Find where the given text appears and provide that cell's center as (x, y) coordinate. 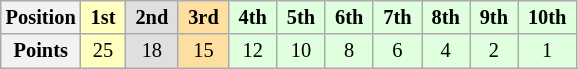
10th (547, 17)
15 (203, 51)
10 (301, 51)
7th (397, 17)
2 (494, 51)
1 (547, 51)
3rd (203, 17)
12 (253, 51)
6 (397, 51)
8th (446, 17)
4 (446, 51)
5th (301, 17)
Points (41, 51)
1st (104, 17)
2nd (152, 17)
9th (494, 17)
Position (41, 17)
6th (349, 17)
18 (152, 51)
8 (349, 51)
25 (104, 51)
4th (253, 17)
